Provide the (x, y) coordinate of the cell's center where the given text is located.  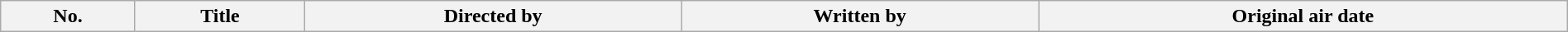
Title (220, 16)
No. (68, 16)
Written by (860, 16)
Directed by (493, 16)
Original air date (1303, 16)
